Identify which cell holds the provided text, then report its [X, Y] central coordinate. 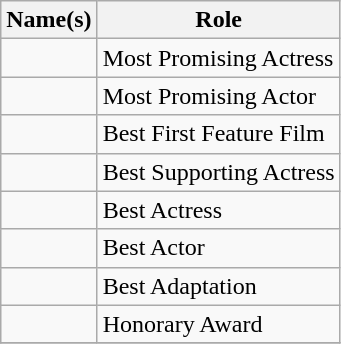
Best Adaptation [218, 286]
Most Promising Actress [218, 58]
Best Actress [218, 210]
Name(s) [49, 20]
Best Actor [218, 248]
Best Supporting Actress [218, 172]
Honorary Award [218, 324]
Role [218, 20]
Most Promising Actor [218, 96]
Best First Feature Film [218, 134]
